Determine the (x, y) coordinate at the center of the cell enclosing the given text.  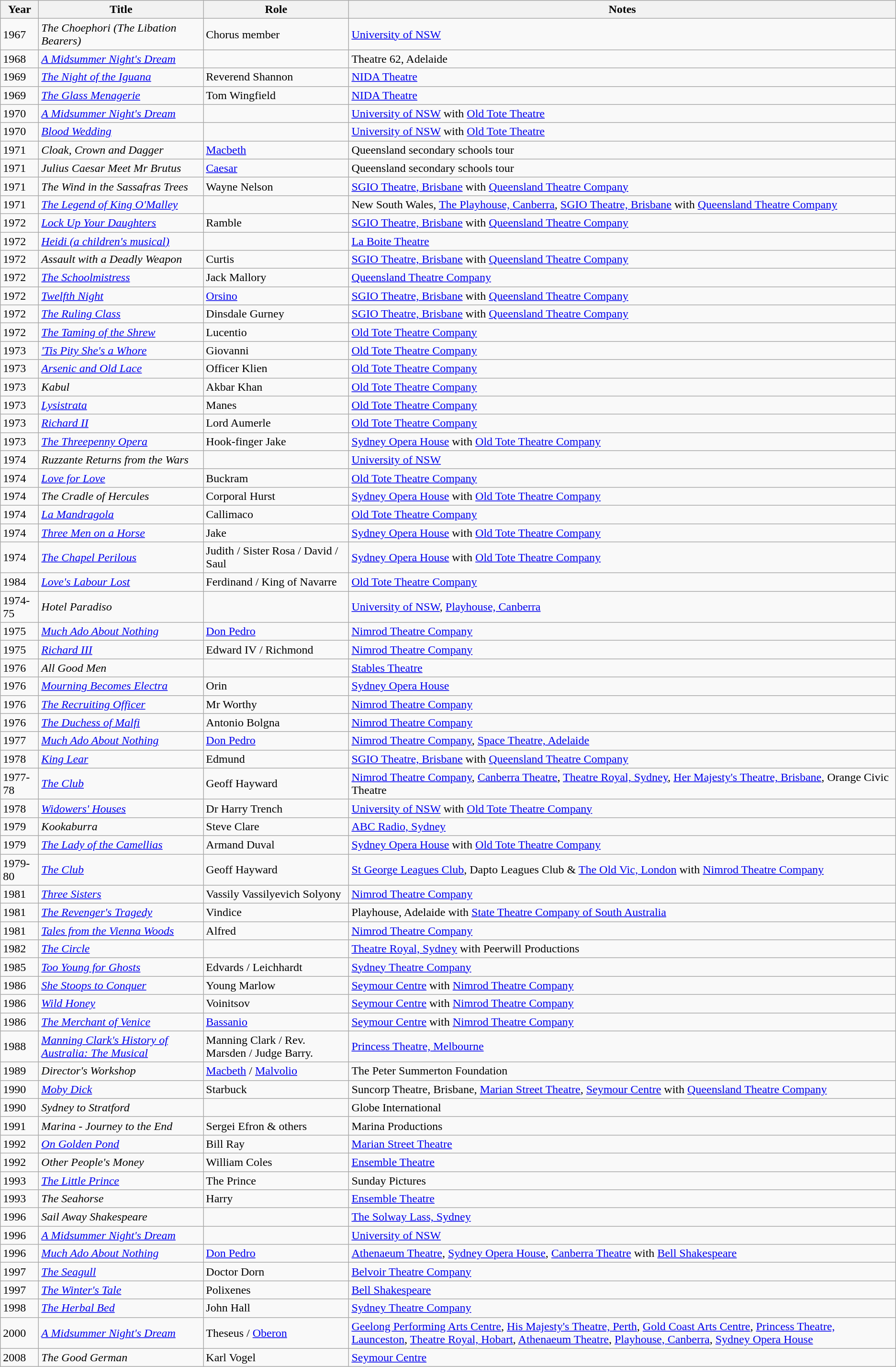
Mourning Becomes Electra (121, 686)
The Ruling Class (121, 314)
Harry (276, 1199)
Sydney Opera House (622, 686)
Twelfth Night (121, 296)
Blood Wedding (121, 132)
Caesar (276, 168)
Officer Klien (276, 369)
The Chapel Perilous (121, 557)
1984 (20, 582)
1982 (20, 949)
Year (20, 10)
Wild Honey (121, 1004)
Role (276, 10)
The Little Prince (121, 1180)
Ramble (276, 223)
Theatre 62, Adelaide (622, 59)
Alfred (276, 931)
Antonio Bolgna (276, 723)
University of NSW, Playhouse, Canberra (622, 607)
Other People's Money (121, 1162)
Nimrod Theatre Company, Canberra Theatre, Theatre Royal, Sydney, Her Majesty's Theatre, Brisbane, Orange Civic Theatre (622, 783)
2000 (20, 1333)
Moby Dick (121, 1089)
Globe International (622, 1107)
University of NSW with Old Tote Theatre Company (622, 808)
Richard II (121, 423)
Queensland Theatre Company (622, 278)
Callimaco (276, 514)
Kabul (121, 387)
Curtis (276, 260)
Mr Worthy (276, 704)
Vassily Vassilyevich Solyony (276, 894)
Karl Vogel (276, 1357)
Orsino (276, 296)
Heidi (a children's musical) (121, 241)
ABC Radio, Sydney (622, 826)
Richard III (121, 650)
Dr Harry Trench (276, 808)
1988 (20, 1047)
Reverend Shannon (276, 77)
Edvards / Leichhardt (276, 967)
Sail Away Shakespeare (121, 1217)
Three Sisters (121, 894)
Judith / Sister Rosa / David / Saul (276, 557)
Armand Duval (276, 845)
Orin (276, 686)
1977 (20, 741)
Too Young for Ghosts (121, 967)
Cloak, Crown and Dagger (121, 150)
Suncorp Theatre, Brisbane, Marian Street Theatre, Seymour Centre with Queensland Theatre Company (622, 1089)
Kookaburra (121, 826)
Hotel Paradiso (121, 607)
The Schoolmistress (121, 278)
The Cradle of Hercules (121, 496)
Starbuck (276, 1089)
Chorus member (276, 34)
William Coles (276, 1162)
Assault with a Deadly Weapon (121, 260)
The Merchant of Venice (121, 1022)
1974-75 (20, 607)
Hook-finger Jake (276, 441)
Playhouse, Adelaide with State Theatre Company of South Australia (622, 913)
The Prince (276, 1180)
'Tis Pity She's a Whore (121, 350)
Love for Love (121, 478)
Steve Clare (276, 826)
Athenaeum Theatre, Sydney Opera House, Canberra Theatre with Bell Shakespeare (622, 1254)
Wayne Nelson (276, 186)
The Revenger's Tragedy (121, 913)
Edward IV / Richmond (276, 650)
1968 (20, 59)
La Boite Theatre (622, 241)
1989 (20, 1071)
Macbeth / Malvolio (276, 1071)
Theseus / Oberon (276, 1333)
Polixenes (276, 1290)
1977-78 (20, 783)
Arsenic and Old Lace (121, 369)
Notes (622, 10)
Jack Mallory (276, 278)
Sunday Pictures (622, 1180)
The Herbal Bed (121, 1308)
Doctor Dorn (276, 1272)
The Winter's Tale (121, 1290)
Bill Ray (276, 1144)
Edmund (276, 759)
Love's Labour Lost (121, 582)
Lock Up Your Daughters (121, 223)
1985 (20, 967)
1979-80 (20, 870)
On Golden Pond (121, 1144)
St George Leagues Club, Dapto Leagues Club & The Old Vic, London with Nimrod Theatre Company (622, 870)
Marian Street Theatre (622, 1144)
The Night of the Iguana (121, 77)
The Taming of the Shrew (121, 332)
La Mandragola (121, 514)
Theatre Royal, Sydney with Peerwill Productions (622, 949)
1967 (20, 34)
Corporal Hurst (276, 496)
The Circle (121, 949)
Ruzzante Returns from the Wars (121, 460)
Ferdinand / King of Navarre (276, 582)
Macbeth (276, 150)
Tom Wingfield (276, 95)
Vindice (276, 913)
Jake (276, 533)
Marina - Journey to the End (121, 1126)
Lysistrata (121, 405)
New South Wales, The Playhouse, Canberra, SGIO Theatre, Brisbane with Queensland Theatre Company (622, 204)
Manes (276, 405)
1998 (20, 1308)
Belvoir Theatre Company (622, 1272)
She Stoops to Conquer (121, 985)
Lucentio (276, 332)
Princess Theatre, Melbourne (622, 1047)
Tales from the Vienna Woods (121, 931)
The Recruiting Officer (121, 704)
The Peter Summerton Foundation (622, 1071)
The Good German (121, 1357)
The Seagull (121, 1272)
Voinitsov (276, 1004)
The Glass Menagerie (121, 95)
Giovanni (276, 350)
Title (121, 10)
Akbar Khan (276, 387)
Marina Productions (622, 1126)
The Wind in the Sassafras Trees (121, 186)
Manning Clark / Rev. Marsden / Judge Barry. (276, 1047)
The Solway Lass, Sydney (622, 1217)
John Hall (276, 1308)
The Choephori (The Libation Bearers) (121, 34)
Director's Workshop (121, 1071)
Young Marlow (276, 985)
Stables Theatre (622, 668)
The Lady of the Camellias (121, 845)
Seymour Centre (622, 1357)
Buckram (276, 478)
Three Men on a Horse (121, 533)
The Threepenny Opera (121, 441)
Nimrod Theatre Company, Space Theatre, Adelaide (622, 741)
1991 (20, 1126)
All Good Men (121, 668)
Widowers' Houses (121, 808)
The Seahorse (121, 1199)
The Duchess of Malfi (121, 723)
The Legend of King O'Malley (121, 204)
King Lear (121, 759)
Sergei Efron & others (276, 1126)
Julius Caesar Meet Mr Brutus (121, 168)
Bassanio (276, 1022)
Manning Clark's History of Australia: The Musical (121, 1047)
Bell Shakespeare (622, 1290)
Lord Aumerle (276, 423)
2008 (20, 1357)
Sydney to Stratford (121, 1107)
Dinsdale Gurney (276, 314)
